Provide the (x, y) coordinate of the cell's center where the given text is located.  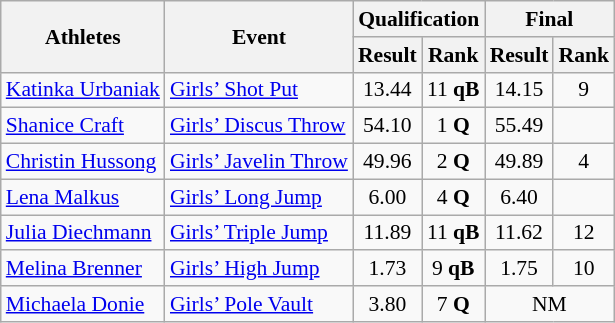
Melina Brenner (83, 269)
1 Q (454, 126)
9 (584, 90)
Final (550, 19)
Lena Malkus (83, 197)
1.73 (388, 269)
Event (259, 36)
1.75 (520, 269)
11.62 (520, 233)
49.96 (388, 162)
4 (584, 162)
6.00 (388, 197)
Girls’ High Jump (259, 269)
Katinka Urbaniak (83, 90)
55.49 (520, 126)
Julia Diechmann (83, 233)
Girls’ Long Jump (259, 197)
Girls’ Shot Put (259, 90)
Christin Hussong (83, 162)
Athletes (83, 36)
13.44 (388, 90)
7 Q (454, 304)
Michaela Donie (83, 304)
9 qB (454, 269)
Girls’ Discus Throw (259, 126)
Girls’ Triple Jump (259, 233)
Shanice Craft (83, 126)
10 (584, 269)
54.10 (388, 126)
4 Q (454, 197)
Qualification (419, 19)
Girls’ Javelin Throw (259, 162)
2 Q (454, 162)
12 (584, 233)
6.40 (520, 197)
NM (550, 304)
49.89 (520, 162)
11.89 (388, 233)
Girls’ Pole Vault (259, 304)
3.80 (388, 304)
14.15 (520, 90)
